Detect which cell encompasses the target text, then output its [X, Y] center coordinate. 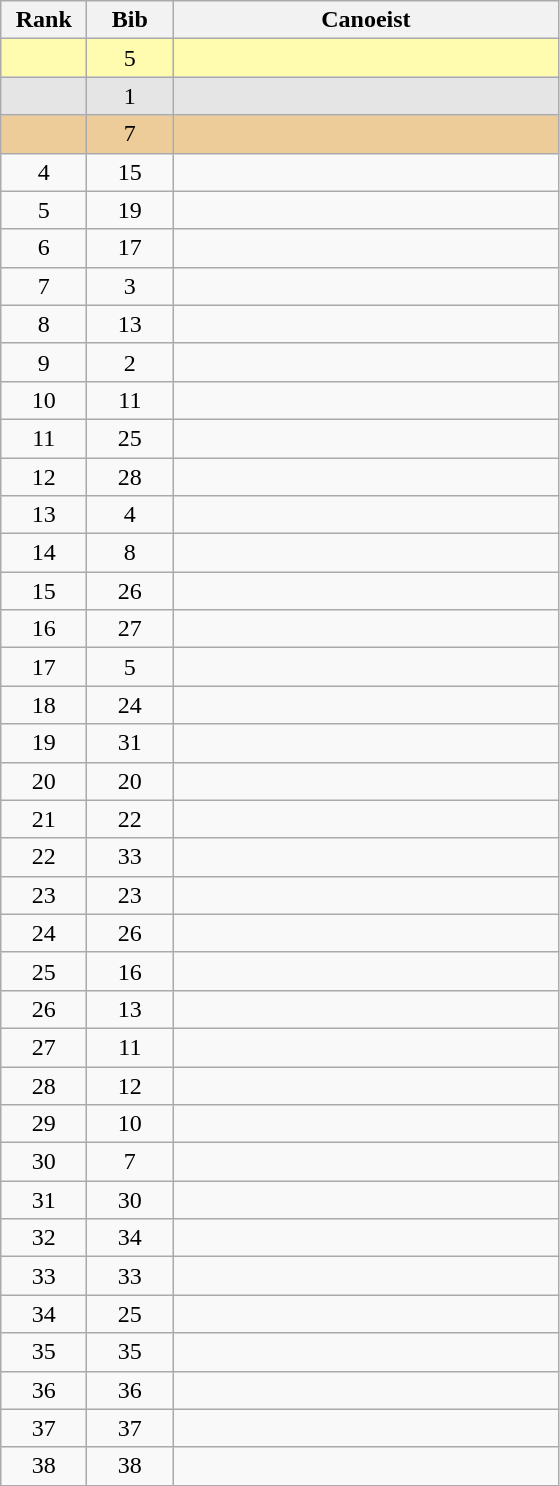
Bib [130, 20]
9 [44, 362]
6 [44, 248]
1 [130, 96]
2 [130, 362]
3 [130, 286]
Canoeist [366, 20]
Rank [44, 20]
32 [44, 1238]
14 [44, 553]
29 [44, 1124]
21 [44, 819]
18 [44, 705]
